Locate the cell with the specified text and output its [x, y] center coordinate. 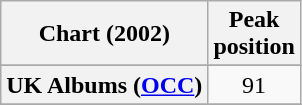
UK Albums (OCC) [104, 85]
91 [254, 85]
Peakposition [254, 34]
Chart (2002) [104, 34]
